Determine the (X, Y) coordinate at the center of the cell enclosing the given text.  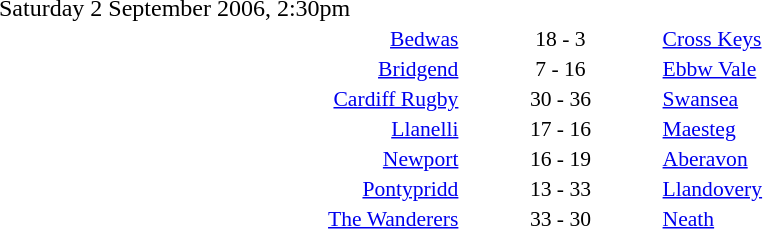
18 - 3 (560, 38)
17 - 16 (560, 128)
13 - 33 (560, 188)
7 - 16 (560, 68)
30 - 36 (560, 98)
16 - 19 (560, 158)
